Extract the [X, Y] coordinate from the center of the cell holding the provided text.  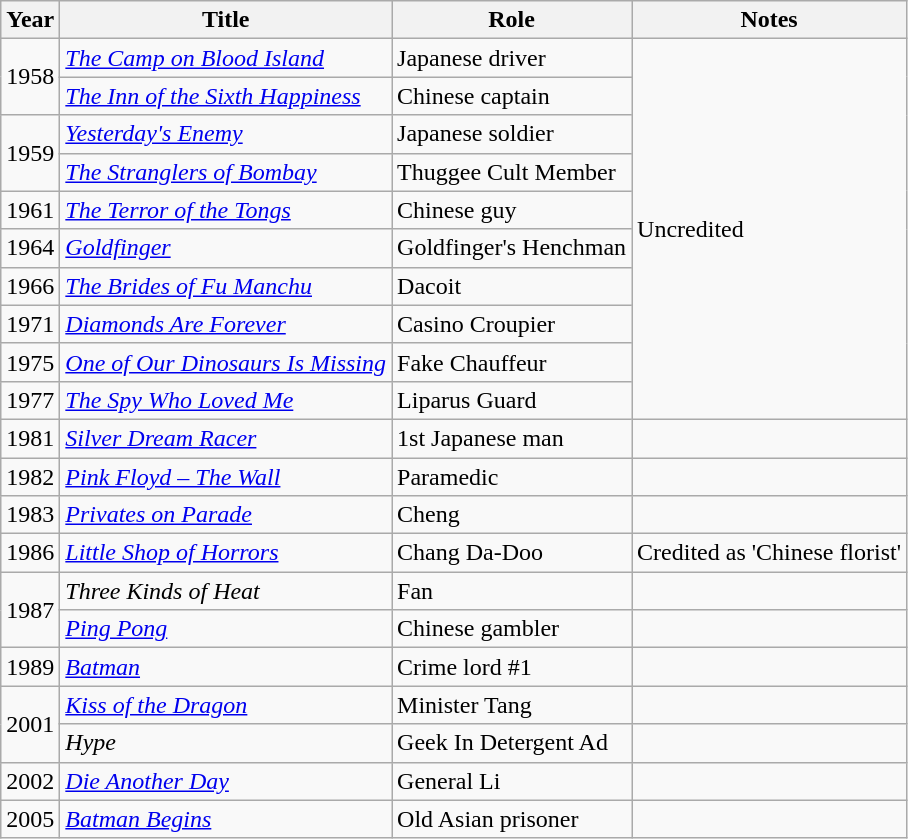
1983 [30, 515]
Cheng [512, 515]
Minister Tang [512, 705]
Chinese guy [512, 210]
Uncredited [770, 230]
Japanese soldier [512, 134]
Role [512, 20]
Liparus Guard [512, 400]
The Inn of the Sixth Happiness [226, 96]
Pink Floyd – The Wall [226, 477]
Geek In Detergent Ad [512, 743]
2002 [30, 781]
Dacoit [512, 286]
General Li [512, 781]
1981 [30, 438]
Paramedic [512, 477]
Diamonds Are Forever [226, 324]
Chinese captain [512, 96]
The Camp on Blood Island [226, 58]
The Brides of Fu Manchu [226, 286]
1966 [30, 286]
2001 [30, 724]
The Terror of the Tongs [226, 210]
1961 [30, 210]
Ping Pong [226, 629]
1958 [30, 77]
Kiss of the Dragon [226, 705]
Goldfinger's Henchman [512, 248]
Yesterday's Enemy [226, 134]
1975 [30, 362]
Goldfinger [226, 248]
Three Kinds of Heat [226, 591]
Japanese driver [512, 58]
Chang Da-Doo [512, 553]
1971 [30, 324]
Silver Dream Racer [226, 438]
The Stranglers of Bombay [226, 172]
Casino Croupier [512, 324]
One of Our Dinosaurs Is Missing [226, 362]
Chinese gambler [512, 629]
1964 [30, 248]
Hype [226, 743]
Fan [512, 591]
Die Another Day [226, 781]
Old Asian prisoner [512, 819]
1987 [30, 610]
2005 [30, 819]
Notes [770, 20]
Thuggee Cult Member [512, 172]
Little Shop of Horrors [226, 553]
Fake Chauffeur [512, 362]
Privates on Parade [226, 515]
Year [30, 20]
1989 [30, 667]
Batman [226, 667]
Credited as 'Chinese florist' [770, 553]
Title [226, 20]
1986 [30, 553]
1982 [30, 477]
1977 [30, 400]
1959 [30, 153]
Batman Begins [226, 819]
Crime lord #1 [512, 667]
The Spy Who Loved Me [226, 400]
1st Japanese man [512, 438]
